Search for the cell housing the specified text and yield its [x, y] center coordinate. 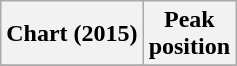
Peakposition [189, 34]
Chart (2015) [72, 34]
